Identify which cell holds the provided text, then report its (X, Y) central coordinate. 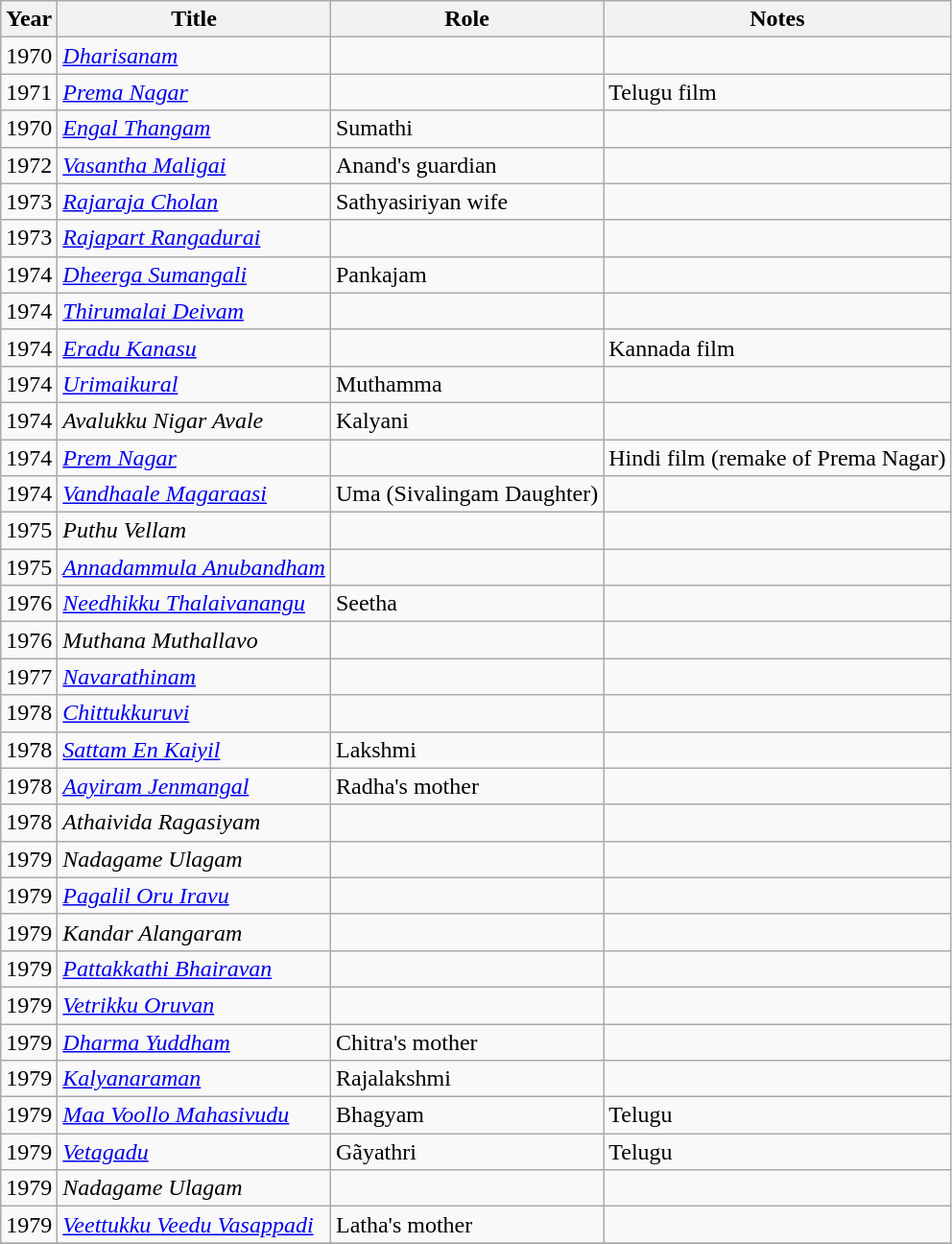
Role (466, 19)
Seetha (466, 604)
Avalukku Nigar Avale (194, 420)
Kalyanaraman (194, 1079)
Sumathi (466, 129)
Thirumalai Deivam (194, 311)
Radha's mother (466, 786)
Sattam En Kaiyil (194, 750)
Navarathinam (194, 677)
Engal Thangam (194, 129)
Notes (777, 19)
Athaivida Ragasiyam (194, 823)
Title (194, 19)
Bhagyam (466, 1115)
Chitra's mother (466, 1041)
1972 (29, 165)
Latha's mother (466, 1225)
Needhikku Thalaivanangu (194, 604)
Puthu Vellam (194, 531)
Dheerga Sumangali (194, 275)
Gãyathri (466, 1152)
Maa Voollo Mahasivudu (194, 1115)
Prema Nagar (194, 92)
Prem Nagar (194, 458)
Muthamma (466, 384)
Aayiram Jenmangal (194, 786)
Pankajam (466, 275)
Rajapart Rangadurai (194, 238)
Vandhaale Magaraasi (194, 494)
Dharisanam (194, 56)
Annadammula Anubandham (194, 567)
Pattakkathi Bhairavan (194, 969)
Eradu Kanasu (194, 347)
Kannada film (777, 347)
Dharma Yuddham (194, 1041)
Chittukkuruvi (194, 713)
Vasantha Maligai (194, 165)
Vetrikku Oruvan (194, 1005)
Anand's guardian (466, 165)
Sathyasiriyan wife (466, 202)
Hindi film (remake of Prema Nagar) (777, 458)
Uma (Sivalingam Daughter) (466, 494)
Muthana Muthallavo (194, 640)
Kandar Alangaram (194, 932)
Pagalil Oru Iravu (194, 896)
Vetagadu (194, 1152)
1977 (29, 677)
Rajalakshmi (466, 1079)
Year (29, 19)
Veettukku Veedu Vasappadi (194, 1225)
Lakshmi (466, 750)
1971 (29, 92)
Kalyani (466, 420)
Telugu film (777, 92)
Urimaikural (194, 384)
Rajaraja Cholan (194, 202)
